Output the (x, y) coordinate of the center of the cell containing the given text.  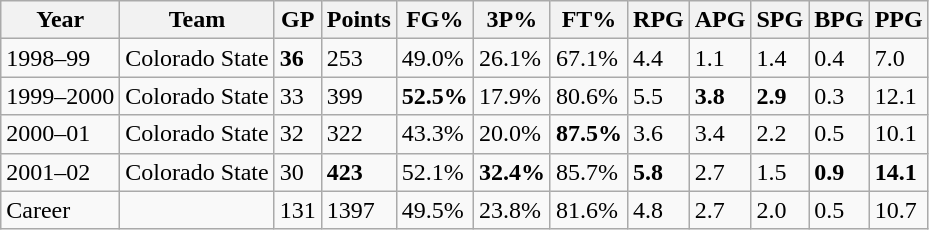
32.4% (512, 172)
FT% (588, 20)
BPG (839, 20)
12.1 (898, 96)
423 (358, 172)
2.0 (780, 210)
1.1 (720, 58)
1.4 (780, 58)
20.0% (512, 134)
1397 (358, 210)
33 (298, 96)
3.4 (720, 134)
23.8% (512, 210)
131 (298, 210)
SPG (780, 20)
RPG (659, 20)
2.9 (780, 96)
10.7 (898, 210)
81.6% (588, 210)
2000–01 (60, 134)
1999–2000 (60, 96)
Year (60, 20)
14.1 (898, 172)
32 (298, 134)
4.8 (659, 210)
43.3% (434, 134)
2.2 (780, 134)
PPG (898, 20)
1998–99 (60, 58)
1.5 (780, 172)
87.5% (588, 134)
49.5% (434, 210)
67.1% (588, 58)
3.8 (720, 96)
APG (720, 20)
FG% (434, 20)
10.1 (898, 134)
5.5 (659, 96)
322 (358, 134)
49.0% (434, 58)
80.6% (588, 96)
Career (60, 210)
2001–02 (60, 172)
4.4 (659, 58)
3P% (512, 20)
Points (358, 20)
0.9 (839, 172)
17.9% (512, 96)
0.3 (839, 96)
52.5% (434, 96)
Team (197, 20)
36 (298, 58)
GP (298, 20)
26.1% (512, 58)
7.0 (898, 58)
3.6 (659, 134)
0.4 (839, 58)
399 (358, 96)
5.8 (659, 172)
85.7% (588, 172)
30 (298, 172)
253 (358, 58)
52.1% (434, 172)
